Extract the (X, Y) coordinate from the center of the cell holding the provided text.  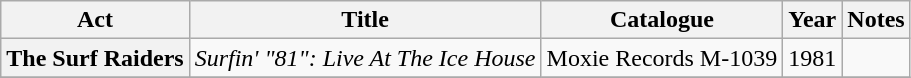
The Surf Raiders (95, 58)
Year (812, 20)
Surfin' "81": Live At The Ice House (365, 58)
Act (95, 20)
Catalogue (662, 20)
Title (365, 20)
1981 (812, 58)
Moxie Records M-1039 (662, 58)
Notes (876, 20)
